Provide the (X, Y) coordinate of the cell's center where the given text is located.  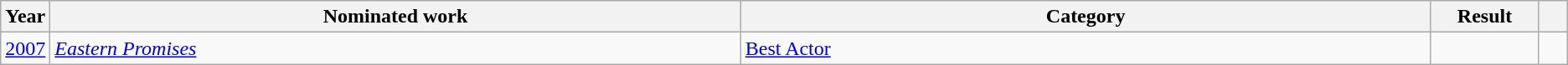
Year (25, 17)
Eastern Promises (395, 48)
2007 (25, 48)
Nominated work (395, 17)
Best Actor (1086, 48)
Result (1484, 17)
Category (1086, 17)
